Determine the [x, y] coordinate at the center of the cell enclosing the given text.  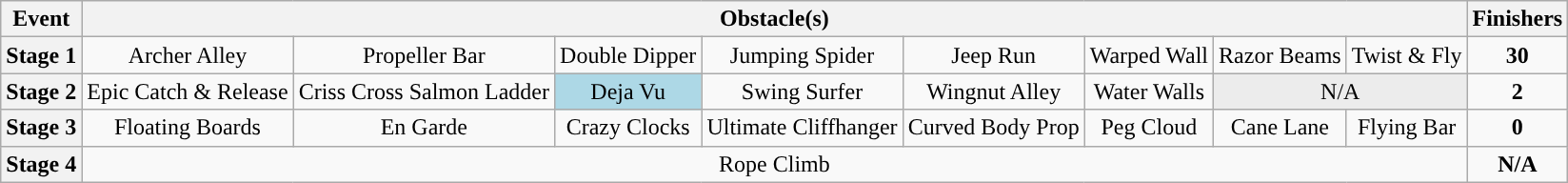
Stage 3 [42, 128]
Archer Alley [188, 55]
Curved Body Prop [994, 128]
Warped Wall [1148, 55]
En Garde [424, 128]
Rope Climb [775, 164]
Epic Catch & Release [188, 91]
Double Dipper [628, 55]
Wingnut Alley [994, 91]
Stage 1 [42, 55]
Flying Bar [1407, 128]
Jumping Spider [802, 55]
Water Walls [1148, 91]
Peg Cloud [1148, 128]
30 [1518, 55]
Jeep Run [994, 55]
Propeller Bar [424, 55]
Stage 4 [42, 164]
Twist & Fly [1407, 55]
Finishers [1518, 19]
Floating Boards [188, 128]
2 [1518, 91]
Criss Cross Salmon Ladder [424, 91]
0 [1518, 128]
Stage 2 [42, 91]
Crazy Clocks [628, 128]
Ultimate Cliffhanger [802, 128]
Swing Surfer [802, 91]
Cane Lane [1280, 128]
Deja Vu [628, 91]
Razor Beams [1280, 55]
Event [42, 19]
Obstacle(s) [775, 19]
